Find where the given text appears and provide that cell's center as [X, Y] coordinate. 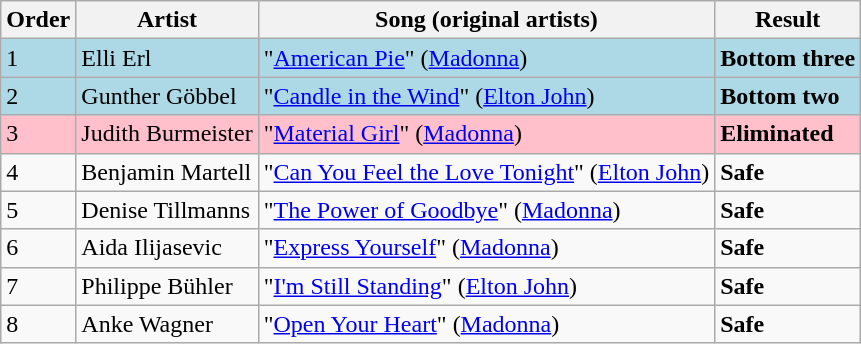
"Candle in the Wind" (Elton John) [486, 96]
Denise Tillmanns [167, 210]
Anke Wagner [167, 324]
"American Pie" (Madonna) [486, 58]
Song (original artists) [486, 20]
Eliminated [788, 134]
"Express Yourself" (Madonna) [486, 248]
"Open Your Heart" (Madonna) [486, 324]
Elli Erl [167, 58]
Artist [167, 20]
"I'm Still Standing" (Elton John) [486, 286]
Benjamin Martell [167, 172]
1 [38, 58]
"The Power of Goodbye" (Madonna) [486, 210]
Order [38, 20]
Bottom two [788, 96]
8 [38, 324]
Philippe Bühler [167, 286]
"Can You Feel the Love Tonight" (Elton John) [486, 172]
4 [38, 172]
Result [788, 20]
Gunther Göbbel [167, 96]
6 [38, 248]
Judith Burmeister [167, 134]
3 [38, 134]
5 [38, 210]
7 [38, 286]
"Material Girl" (Madonna) [486, 134]
Bottom three [788, 58]
Aida Ilijasevic [167, 248]
2 [38, 96]
